Return (X, Y) of the center of cell containing provided text 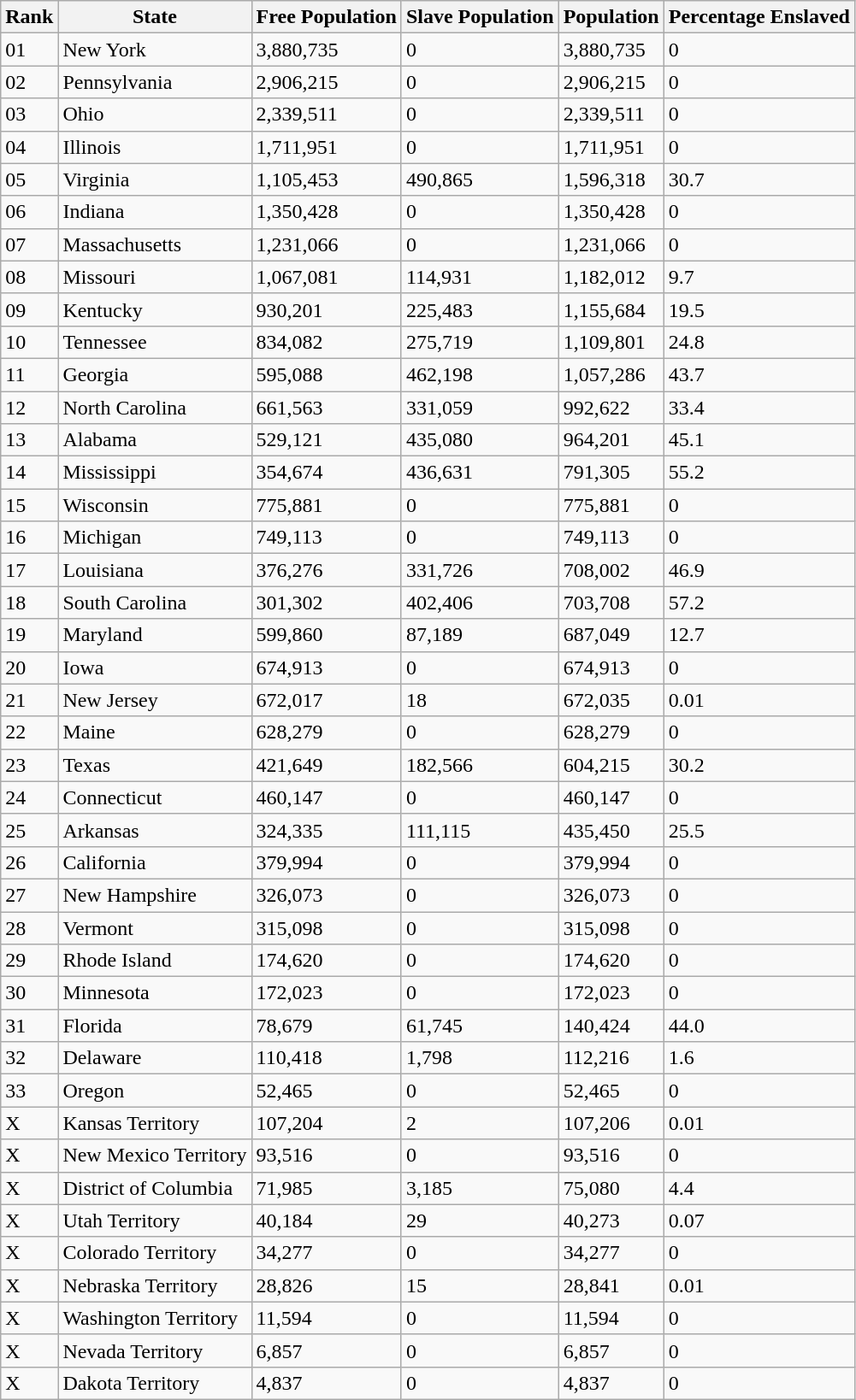
Rank (29, 17)
46.9 (759, 570)
16 (29, 538)
791,305 (611, 473)
12 (29, 408)
South Carolina (155, 603)
Delaware (155, 1058)
834,082 (327, 342)
California (155, 862)
District of Columbia (155, 1188)
Connecticut (155, 797)
22 (29, 732)
930,201 (327, 309)
02 (29, 82)
20 (29, 668)
Maine (155, 732)
55.2 (759, 473)
Virginia (155, 179)
Pennsylvania (155, 82)
Nevada Territory (155, 1350)
0.07 (759, 1221)
Kentucky (155, 309)
01 (29, 50)
08 (29, 277)
31 (29, 1026)
435,080 (480, 440)
225,483 (480, 309)
331,059 (480, 408)
28,826 (327, 1285)
07 (29, 244)
Maryland (155, 635)
Dakota Territory (155, 1383)
301,302 (327, 603)
604,215 (611, 765)
30.7 (759, 179)
599,860 (327, 635)
Rhode Island (155, 961)
182,566 (480, 765)
Vermont (155, 927)
Missouri (155, 277)
78,679 (327, 1026)
17 (29, 570)
107,206 (611, 1123)
421,649 (327, 765)
13 (29, 440)
110,418 (327, 1058)
331,726 (480, 570)
44.0 (759, 1026)
462,198 (480, 374)
114,931 (480, 277)
12.7 (759, 635)
595,088 (327, 374)
708,002 (611, 570)
1,067,081 (327, 277)
57.2 (759, 603)
964,201 (611, 440)
1,596,318 (611, 179)
354,674 (327, 473)
Louisiana (155, 570)
19 (29, 635)
Washington Territory (155, 1318)
436,631 (480, 473)
40,184 (327, 1221)
19.5 (759, 309)
Colorado Territory (155, 1253)
687,049 (611, 635)
112,216 (611, 1058)
661,563 (327, 408)
Mississippi (155, 473)
2 (480, 1123)
Nebraska Territory (155, 1285)
24.8 (759, 342)
10 (29, 342)
Tennessee (155, 342)
06 (29, 212)
Slave Population (480, 17)
05 (29, 179)
11 (29, 374)
28 (29, 927)
111,115 (480, 830)
30 (29, 993)
1,182,012 (611, 277)
Alabama (155, 440)
1,155,684 (611, 309)
3,185 (480, 1188)
Oregon (155, 1091)
26 (29, 862)
1,798 (480, 1058)
Indiana (155, 212)
9.7 (759, 277)
672,017 (327, 700)
Kansas Territory (155, 1123)
992,622 (611, 408)
25.5 (759, 830)
21 (29, 700)
1,109,801 (611, 342)
25 (29, 830)
Illinois (155, 147)
Population (611, 17)
Florida (155, 1026)
4.4 (759, 1188)
Iowa (155, 668)
09 (29, 309)
Michigan (155, 538)
140,424 (611, 1026)
45.1 (759, 440)
Arkansas (155, 830)
Texas (155, 765)
1,105,453 (327, 179)
30.2 (759, 765)
402,406 (480, 603)
43.7 (759, 374)
33 (29, 1091)
1,057,286 (611, 374)
33.4 (759, 408)
529,121 (327, 440)
Minnesota (155, 993)
Georgia (155, 374)
24 (29, 797)
Percentage Enslaved (759, 17)
40,273 (611, 1221)
61,745 (480, 1026)
03 (29, 115)
435,450 (611, 830)
New Jersey (155, 700)
1.6 (759, 1058)
324,335 (327, 830)
75,080 (611, 1188)
State (155, 17)
71,985 (327, 1188)
275,719 (480, 342)
Massachusetts (155, 244)
703,708 (611, 603)
27 (29, 895)
23 (29, 765)
28,841 (611, 1285)
87,189 (480, 635)
New York (155, 50)
04 (29, 147)
14 (29, 473)
New Mexico Territory (155, 1156)
107,204 (327, 1123)
North Carolina (155, 408)
Utah Territory (155, 1221)
Ohio (155, 115)
Free Population (327, 17)
32 (29, 1058)
376,276 (327, 570)
Wisconsin (155, 505)
672,035 (611, 700)
New Hampshire (155, 895)
490,865 (480, 179)
